Detect which cell encompasses the target text, then output its (X, Y) center coordinate. 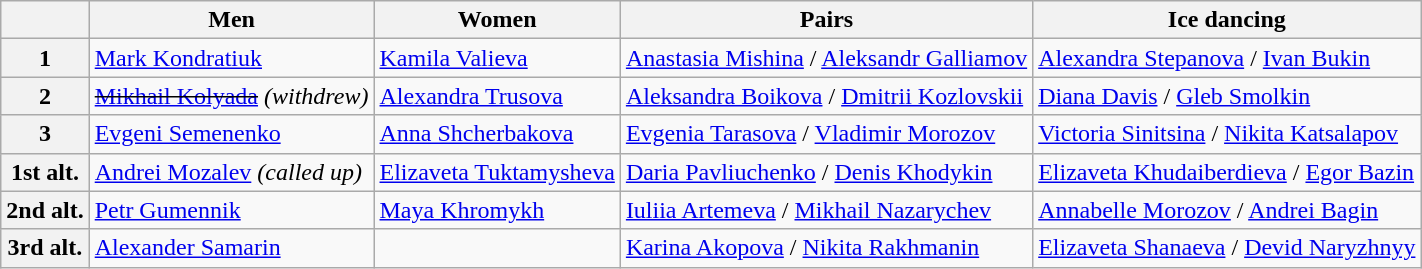
Maya Khromykh (497, 210)
Alexandra Trusova (497, 96)
Alexander Samarin (232, 248)
Women (497, 20)
1st alt. (45, 172)
Aleksandra Boikova / Dmitrii Kozlovskii (826, 96)
Anastasia Mishina / Aleksandr Galliamov (826, 58)
Elizaveta Tuktamysheva (497, 172)
Pairs (826, 20)
2 (45, 96)
Victoria Sinitsina / Nikita Katsalapov (1227, 134)
Andrei Mozalev (called up) (232, 172)
Evgenia Tarasova / Vladimir Morozov (826, 134)
Iuliia Artemeva / Mikhail Nazarychev (826, 210)
Elizaveta Khudaiberdieva / Egor Bazin (1227, 172)
Mark Kondratiuk (232, 58)
3rd alt. (45, 248)
Alexandra Stepanova / Ivan Bukin (1227, 58)
3 (45, 134)
Evgeni Semenenko (232, 134)
Mikhail Kolyada (withdrew) (232, 96)
Ice dancing (1227, 20)
Men (232, 20)
Anna Shcherbakova (497, 134)
Kamila Valieva (497, 58)
2nd alt. (45, 210)
Elizaveta Shanaeva / Devid Naryzhnyy (1227, 248)
Daria Pavliuchenko / Denis Khodykin (826, 172)
Petr Gumennik (232, 210)
1 (45, 58)
Karina Akopova / Nikita Rakhmanin (826, 248)
Annabelle Morozov / Andrei Bagin (1227, 210)
Diana Davis / Gleb Smolkin (1227, 96)
